Output the (x, y) coordinate of the center of the cell containing the given text.  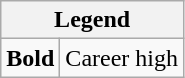
Bold (30, 58)
Career high (122, 58)
Legend (92, 20)
